Search for the cell housing the specified text and yield its [X, Y] center coordinate. 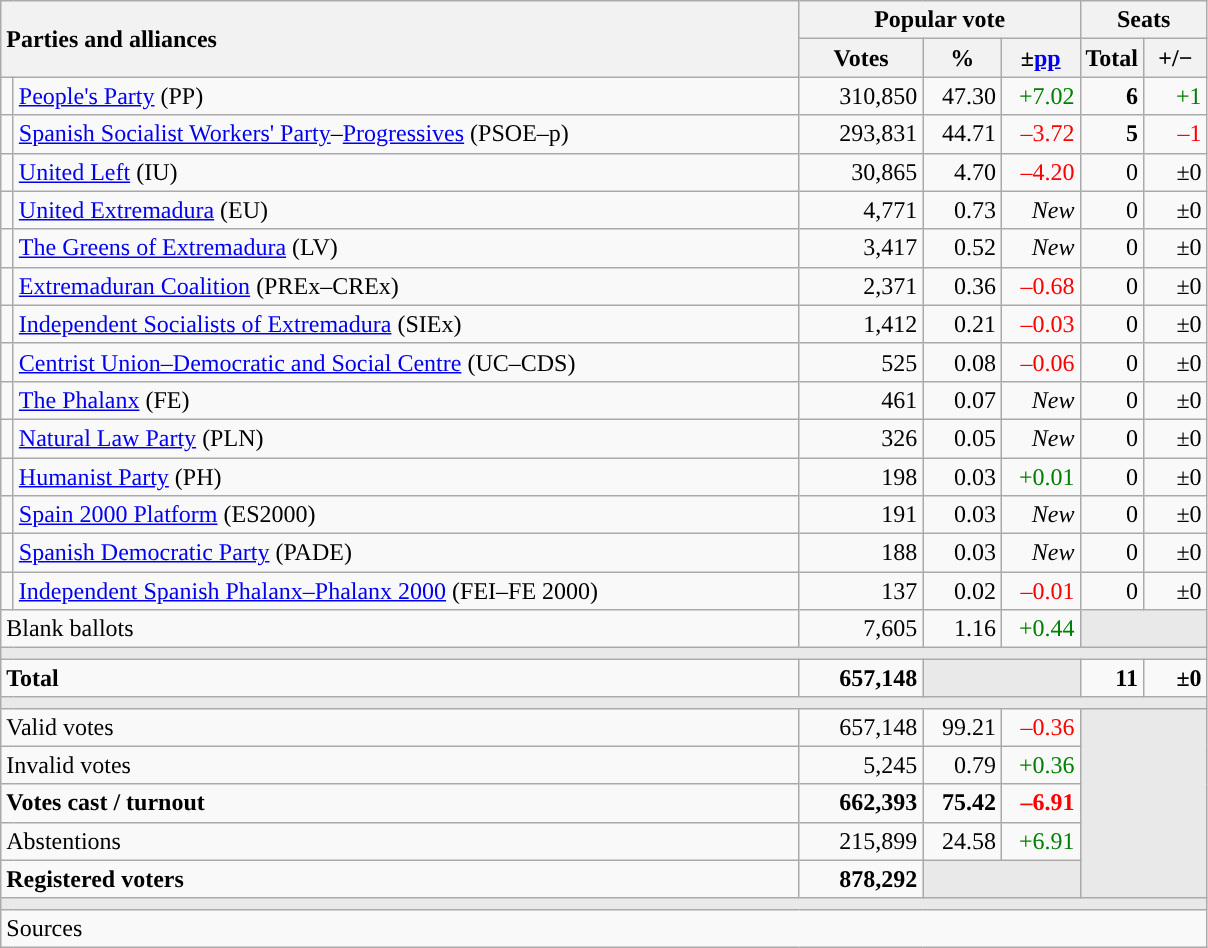
4.70 [962, 172]
188 [861, 553]
326 [861, 438]
198 [861, 477]
Popular vote [940, 20]
United Left (IU) [406, 172]
1,412 [861, 324]
Votes cast / turnout [400, 803]
Spanish Democratic Party (PADE) [406, 553]
Seats [1144, 20]
0.21 [962, 324]
+7.02 [1040, 96]
0.36 [962, 286]
1.16 [962, 629]
Registered voters [400, 879]
Parties and alliances [400, 39]
0.79 [962, 765]
–0.01 [1040, 591]
30,865 [861, 172]
525 [861, 362]
Centrist Union–Democratic and Social Centre (UC–CDS) [406, 362]
Extremaduran Coalition (PREx–CREx) [406, 286]
5 [1112, 134]
Sources [604, 928]
The Greens of Extremadura (LV) [406, 248]
11 [1112, 678]
215,899 [861, 841]
–0.03 [1040, 324]
44.71 [962, 134]
293,831 [861, 134]
Independent Spanish Phalanx–Phalanx 2000 (FEI–FE 2000) [406, 591]
United Extremadura (EU) [406, 210]
47.30 [962, 96]
+0.36 [1040, 765]
Valid votes [400, 727]
% [962, 58]
662,393 [861, 803]
3,417 [861, 248]
Blank ballots [400, 629]
0.08 [962, 362]
461 [861, 400]
–0.36 [1040, 727]
People's Party (PP) [406, 96]
+/− [1176, 58]
Spanish Socialist Workers' Party–Progressives (PSOE–p) [406, 134]
24.58 [962, 841]
0.02 [962, 591]
Natural Law Party (PLN) [406, 438]
+0.44 [1040, 629]
191 [861, 515]
7,605 [861, 629]
Independent Socialists of Extremadura (SIEx) [406, 324]
+0.01 [1040, 477]
0.07 [962, 400]
Abstentions [400, 841]
–1 [1176, 134]
2,371 [861, 286]
The Phalanx (FE) [406, 400]
+1 [1176, 96]
0.52 [962, 248]
0.73 [962, 210]
310,850 [861, 96]
137 [861, 591]
99.21 [962, 727]
878,292 [861, 879]
–6.91 [1040, 803]
75.42 [962, 803]
+6.91 [1040, 841]
Invalid votes [400, 765]
0.05 [962, 438]
Humanist Party (PH) [406, 477]
–0.68 [1040, 286]
–4.20 [1040, 172]
5,245 [861, 765]
–0.06 [1040, 362]
6 [1112, 96]
Spain 2000 Platform (ES2000) [406, 515]
4,771 [861, 210]
–3.72 [1040, 134]
±pp [1040, 58]
Votes [861, 58]
